Identify which cell holds the provided text, then report its [X, Y] central coordinate. 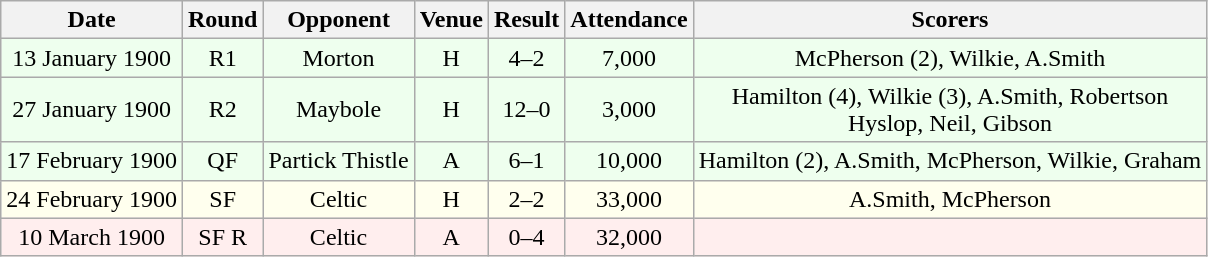
13 January 1900 [92, 58]
27 January 1900 [92, 110]
Hamilton (2), A.Smith, McPherson, Wilkie, Graham [950, 161]
Maybole [338, 110]
7,000 [629, 58]
2–2 [526, 199]
Attendance [629, 20]
12–0 [526, 110]
4–2 [526, 58]
17 February 1900 [92, 161]
McPherson (2), Wilkie, A.Smith [950, 58]
SF [222, 199]
Hamilton (4), Wilkie (3), A.Smith, RobertsonHyslop, Neil, Gibson [950, 110]
Venue [451, 20]
6–1 [526, 161]
32,000 [629, 237]
0–4 [526, 237]
Scorers [950, 20]
Result [526, 20]
10,000 [629, 161]
A.Smith, McPherson [950, 199]
10 March 1900 [92, 237]
Partick Thistle [338, 161]
Date [92, 20]
R1 [222, 58]
3,000 [629, 110]
24 February 1900 [92, 199]
QF [222, 161]
Morton [338, 58]
33,000 [629, 199]
SF R [222, 237]
R2 [222, 110]
Round [222, 20]
Opponent [338, 20]
